Pinpoint the cell where the given text exists, returning its [x, y] midpoint coordinate. 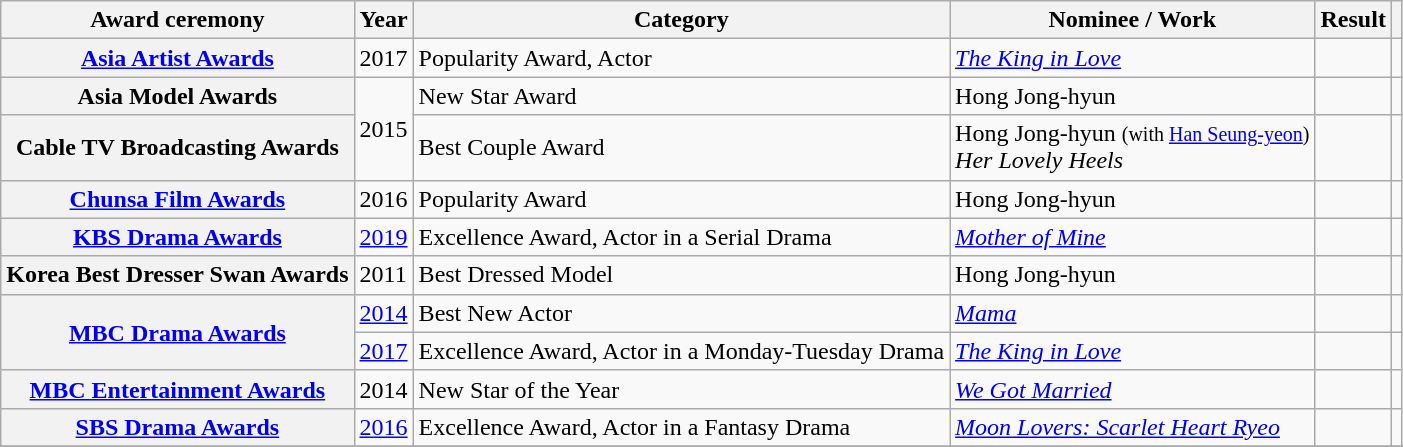
Chunsa Film Awards [178, 199]
Best Couple Award [681, 148]
Hong Jong-hyun (with Han Seung-yeon)Her Lovely Heels [1132, 148]
KBS Drama Awards [178, 237]
Category [681, 20]
Mama [1132, 313]
Best New Actor [681, 313]
2011 [384, 275]
Year [384, 20]
New Star Award [681, 96]
Asia Artist Awards [178, 58]
MBC Entertainment Awards [178, 389]
Nominee / Work [1132, 20]
Mother of Mine [1132, 237]
Award ceremony [178, 20]
SBS Drama Awards [178, 427]
Best Dressed Model [681, 275]
Popularity Award, Actor [681, 58]
We Got Married [1132, 389]
Result [1353, 20]
2015 [384, 128]
Cable TV Broadcasting Awards [178, 148]
Korea Best Dresser Swan Awards [178, 275]
Popularity Award [681, 199]
Excellence Award, Actor in a Fantasy Drama [681, 427]
New Star of the Year [681, 389]
2019 [384, 237]
Moon Lovers: Scarlet Heart Ryeo [1132, 427]
Asia Model Awards [178, 96]
Excellence Award, Actor in a Serial Drama [681, 237]
MBC Drama Awards [178, 332]
Excellence Award, Actor in a Monday-Tuesday Drama [681, 351]
